From the cell containing the given text, extract its center point as (x, y) coordinate. 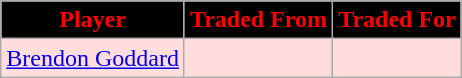
Player (93, 20)
Traded For (398, 20)
Brendon Goddard (93, 58)
Traded From (258, 20)
